Pinpoint the cell where the given text exists, returning its (X, Y) midpoint coordinate. 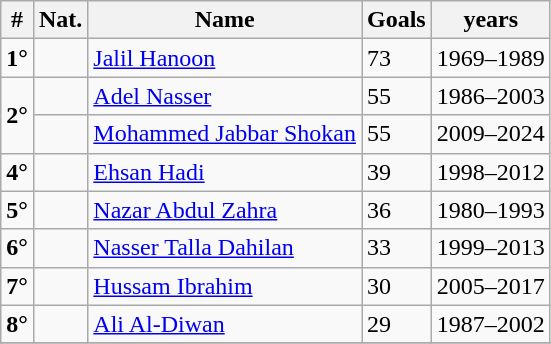
1986–2003 (490, 96)
Ehsan Hadi (225, 172)
36 (397, 210)
Nazar Abdul Zahra (225, 210)
7° (18, 286)
2° (18, 115)
1° (18, 58)
Adel Nasser (225, 96)
39 (397, 172)
1969–1989 (490, 58)
# (18, 20)
Ali Al-Diwan (225, 324)
2005–2017 (490, 286)
Hussam Ibrahim (225, 286)
Nat. (60, 20)
2009–2024 (490, 134)
73 (397, 58)
1999–2013 (490, 248)
5° (18, 210)
33 (397, 248)
Jalil Hanoon (225, 58)
4° (18, 172)
Name (225, 20)
years (490, 20)
Mohammed Jabbar Shokan (225, 134)
1980–1993 (490, 210)
1987–2002 (490, 324)
6° (18, 248)
30 (397, 286)
8° (18, 324)
29 (397, 324)
1998–2012 (490, 172)
Goals (397, 20)
Nasser Talla Dahilan (225, 248)
